Pinpoint the cell where the given text exists, returning its [x, y] midpoint coordinate. 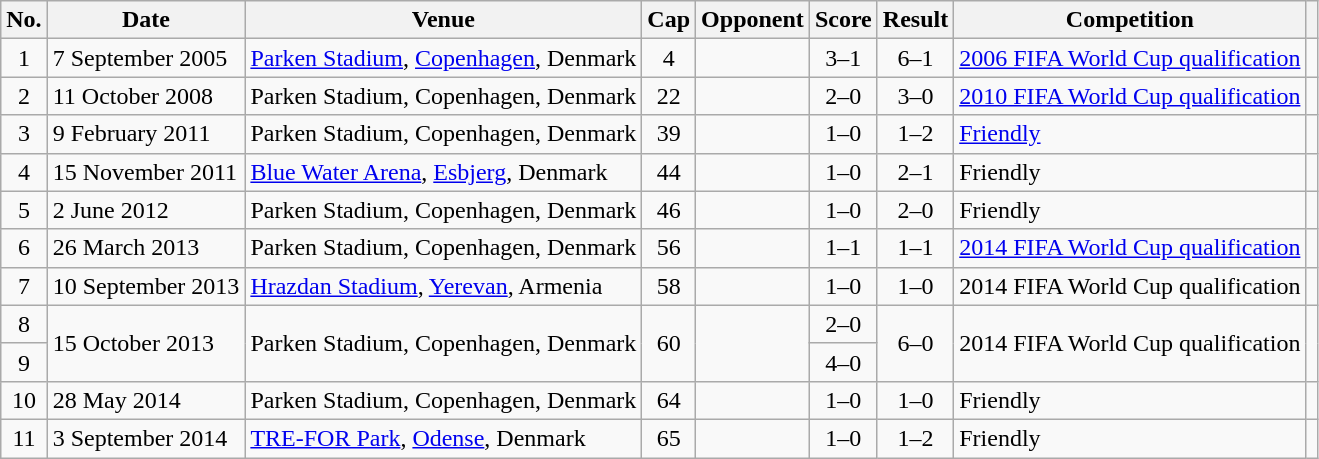
60 [669, 343]
3 September 2014 [146, 438]
64 [669, 400]
6–1 [915, 58]
Competition [1130, 20]
15 October 2013 [146, 343]
Hrazdan Stadium, Yerevan, Armenia [444, 286]
3 [24, 134]
Date [146, 20]
Venue [444, 20]
Result [915, 20]
10 September 2013 [146, 286]
10 [24, 400]
15 November 2011 [146, 172]
7 [24, 286]
56 [669, 248]
11 [24, 438]
6 [24, 248]
Blue Water Arena, Esbjerg, Denmark [444, 172]
3–0 [915, 96]
2 June 2012 [146, 210]
46 [669, 210]
Cap [669, 20]
7 September 2005 [146, 58]
39 [669, 134]
TRE-FOR Park, Odense, Denmark [444, 438]
9 February 2011 [146, 134]
2–1 [915, 172]
Score [843, 20]
2 [24, 96]
6–0 [915, 343]
9 [24, 362]
5 [24, 210]
58 [669, 286]
2006 FIFA World Cup qualification [1130, 58]
26 March 2013 [146, 248]
65 [669, 438]
8 [24, 324]
1 [24, 58]
22 [669, 96]
28 May 2014 [146, 400]
44 [669, 172]
Opponent [753, 20]
3–1 [843, 58]
2010 FIFA World Cup qualification [1130, 96]
No. [24, 20]
4–0 [843, 362]
11 October 2008 [146, 96]
